Capture the cell that displays the provided text and extract its [X, Y] central coordinate. 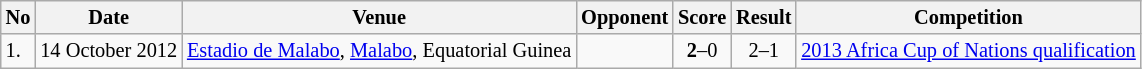
Result [764, 17]
Score [702, 17]
Estadio de Malabo, Malabo, Equatorial Guinea [379, 51]
Date [108, 17]
Opponent [624, 17]
2–0 [702, 51]
2013 Africa Cup of Nations qualification [968, 51]
No [18, 17]
2–1 [764, 51]
1. [18, 51]
Competition [968, 17]
Venue [379, 17]
14 October 2012 [108, 51]
